Output the [x, y] coordinate of the center of the cell containing the given text.  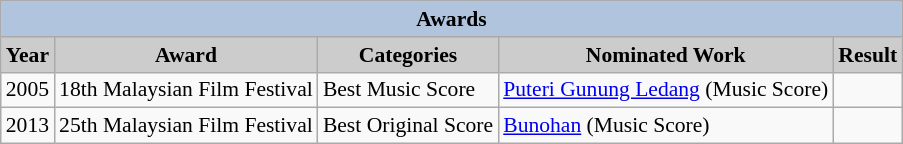
Result [868, 55]
Categories [408, 55]
2005 [28, 90]
Best Original Score [408, 126]
Nominated Work [666, 55]
Awards [452, 19]
Year [28, 55]
Puteri Gunung Ledang (Music Score) [666, 90]
18th Malaysian Film Festival [186, 90]
25th Malaysian Film Festival [186, 126]
Bunohan (Music Score) [666, 126]
Best Music Score [408, 90]
Award [186, 55]
2013 [28, 126]
